Identify which cell holds the provided text, then report its [X, Y] central coordinate. 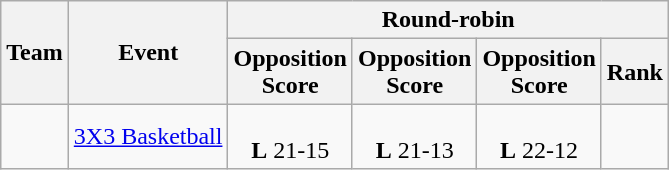
Event [148, 52]
Rank [634, 72]
3X3 Basketball [148, 136]
L 21-15 [290, 136]
Team [35, 52]
L 22-12 [539, 136]
Round-robin [448, 20]
L 21-13 [414, 136]
